From the cell containing the given text, extract its center point as (X, Y) coordinate. 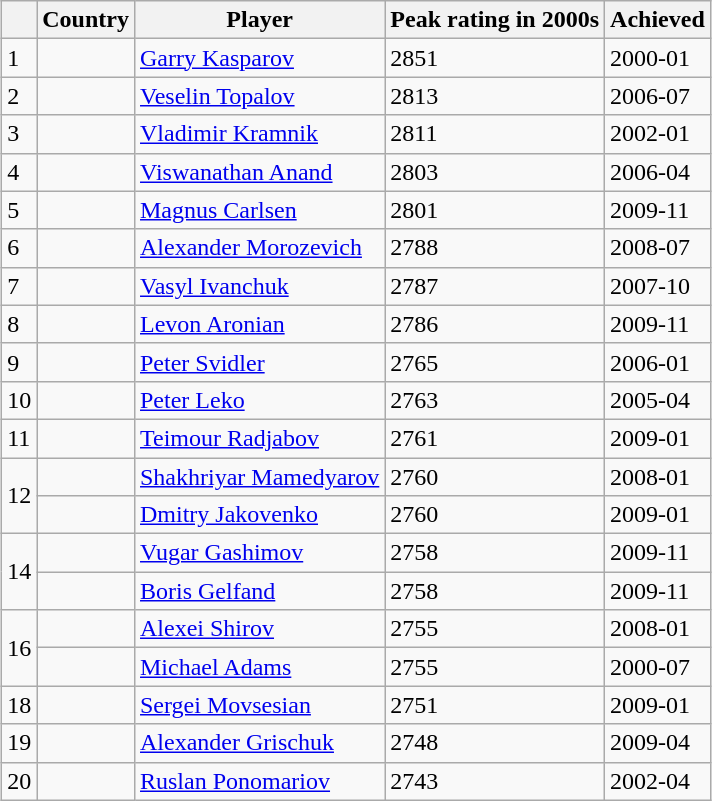
16 (20, 648)
2801 (495, 210)
Levon Aronian (259, 324)
12 (20, 496)
10 (20, 400)
2803 (495, 172)
2751 (495, 705)
2743 (495, 781)
Vugar Gashimov (259, 553)
Country (86, 20)
2813 (495, 96)
2761 (495, 438)
Veselin Topalov (259, 96)
2002-01 (658, 134)
2 (20, 96)
Garry Kasparov (259, 58)
Shakhriyar Mamedyarov (259, 477)
19 (20, 743)
Vladimir Kramnik (259, 134)
Alexei Shirov (259, 629)
5 (20, 210)
4 (20, 172)
14 (20, 572)
2787 (495, 286)
9 (20, 362)
20 (20, 781)
Alexander Grischuk (259, 743)
2000-01 (658, 58)
Viswanathan Anand (259, 172)
7 (20, 286)
2851 (495, 58)
Player (259, 20)
2009-04 (658, 743)
2006-07 (658, 96)
2765 (495, 362)
Vasyl Ivanchuk (259, 286)
Peter Leko (259, 400)
2000-07 (658, 667)
Peak rating in 2000s (495, 20)
2005-04 (658, 400)
Achieved (658, 20)
18 (20, 705)
2006-01 (658, 362)
2763 (495, 400)
3 (20, 134)
1 (20, 58)
Teimour Radjabov (259, 438)
2006-04 (658, 172)
2748 (495, 743)
6 (20, 248)
Peter Svidler (259, 362)
8 (20, 324)
Sergei Movsesian (259, 705)
2007-10 (658, 286)
2002-04 (658, 781)
2811 (495, 134)
Magnus Carlsen (259, 210)
11 (20, 438)
2786 (495, 324)
Alexander Morozevich (259, 248)
Dmitry Jakovenko (259, 515)
Michael Adams (259, 667)
Ruslan Ponomariov (259, 781)
Boris Gelfand (259, 591)
2788 (495, 248)
2008-07 (658, 248)
